Locate the cell with the specified text and output its (X, Y) center coordinate. 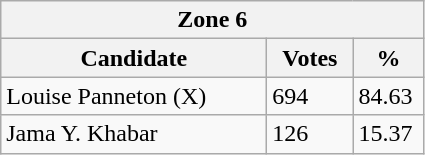
15.37 (388, 134)
Votes (310, 58)
% (388, 58)
Zone 6 (212, 20)
Louise Panneton (X) (134, 96)
694 (310, 96)
126 (310, 134)
Jama Y. Khabar (134, 134)
84.63 (388, 96)
Candidate (134, 58)
